Provide the [x, y] coordinate of the cell's center where the given text is located.  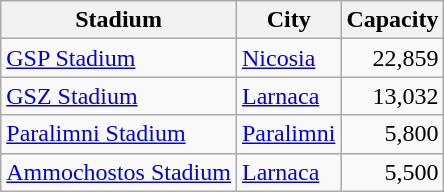
22,859 [392, 58]
Paralimni [288, 134]
5,500 [392, 172]
GSP Stadium [119, 58]
Nicosia [288, 58]
13,032 [392, 96]
GSZ Stadium [119, 96]
Ammochostos Stadium [119, 172]
5,800 [392, 134]
Paralimni Stadium [119, 134]
City [288, 20]
Stadium [119, 20]
Capacity [392, 20]
